Capture the cell that displays the provided text and extract its [X, Y] central coordinate. 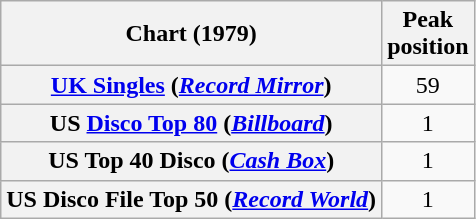
Peakposition [428, 34]
US Disco Top 80 (Billboard) [192, 123]
US Disco File Top 50 (Record World) [192, 199]
US Top 40 Disco (Cash Box) [192, 161]
UK Singles (Record Mirror) [192, 85]
59 [428, 85]
Chart (1979) [192, 34]
